Determine the [X, Y] coordinate at the center of the cell enclosing the given text.  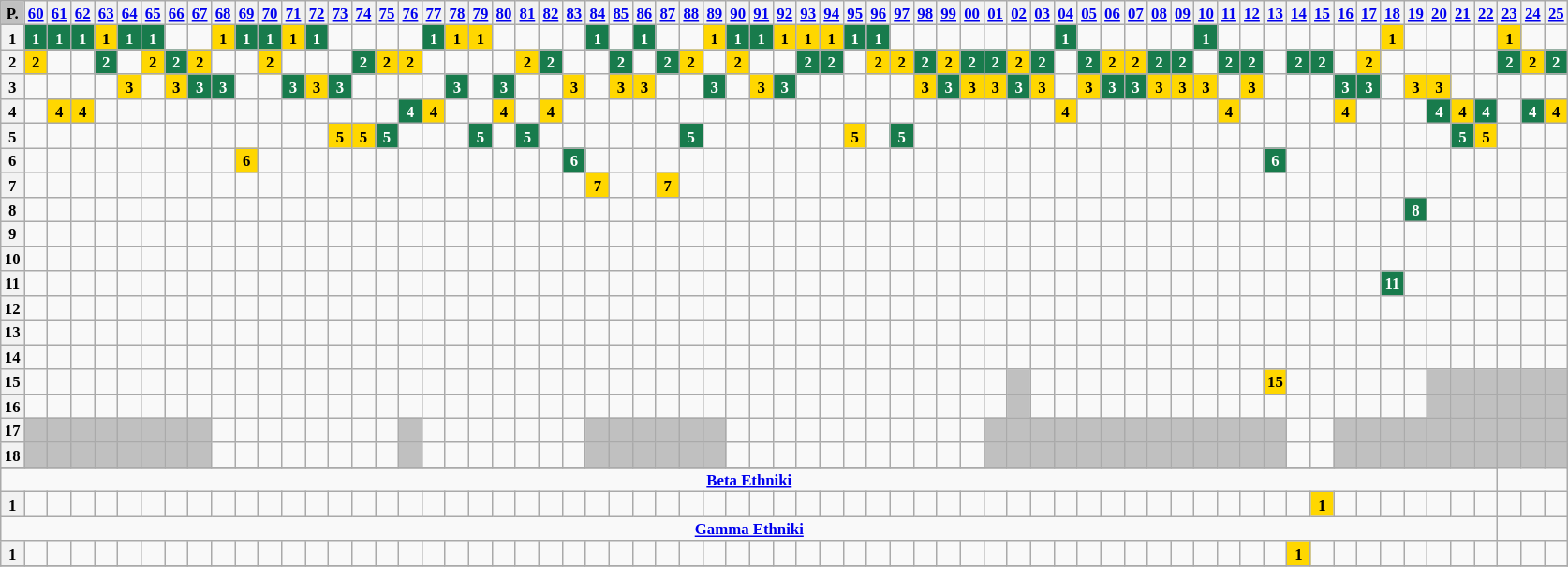
07 [1135, 13]
85 [620, 13]
19 [1416, 13]
25 [1557, 13]
73 [341, 13]
83 [573, 13]
P. [13, 13]
71 [294, 13]
84 [598, 13]
76 [410, 13]
23 [1510, 13]
67 [200, 13]
74 [363, 13]
09 [1182, 13]
94 [832, 13]
70 [270, 13]
05 [1088, 13]
80 [504, 13]
72 [317, 13]
82 [551, 13]
60 [36, 13]
62 [82, 13]
95 [854, 13]
79 [480, 13]
92 [785, 13]
Gamma Ethniki [749, 529]
78 [457, 13]
86 [644, 13]
99 [948, 13]
64 [129, 13]
01 [995, 13]
96 [879, 13]
91 [761, 13]
02 [1019, 13]
75 [386, 13]
08 [1160, 13]
22 [1486, 13]
00 [972, 13]
89 [714, 13]
9 [13, 234]
81 [526, 13]
66 [176, 13]
69 [247, 13]
97 [901, 13]
21 [1463, 13]
77 [433, 13]
06 [1113, 13]
63 [107, 13]
04 [1066, 13]
24 [1532, 13]
20 [1439, 13]
03 [1042, 13]
Beta Ethniki [749, 480]
90 [738, 13]
65 [154, 13]
93 [807, 13]
98 [925, 13]
87 [667, 13]
61 [60, 13]
88 [691, 13]
68 [223, 13]
